Capture the cell that displays the provided text and extract its (X, Y) central coordinate. 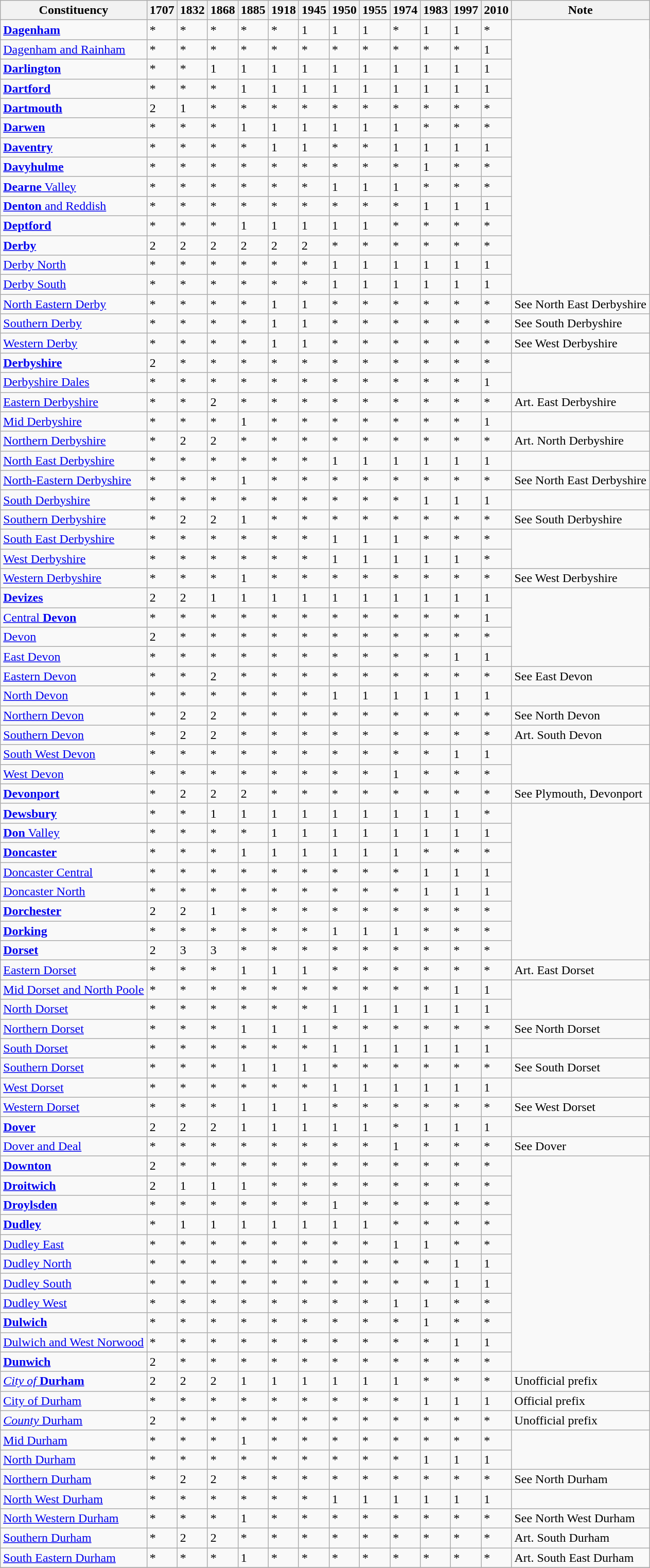
Devonport (74, 794)
Dagenham (74, 30)
Art. North Derbyshire (581, 441)
Derbyshire Dales (74, 382)
1983 (435, 10)
North Durham (74, 1459)
Mid Durham (74, 1440)
Derby North (74, 265)
Don Valley (74, 833)
South Dorset (74, 1048)
Mid Dorset and North Poole (74, 990)
Dudley West (74, 1303)
Official prefix (581, 1401)
See North Dorset (581, 1029)
Dudley South (74, 1283)
Darlington (74, 69)
1945 (314, 10)
Doncaster (74, 852)
Dover and Deal (74, 1146)
1918 (283, 10)
Doncaster Central (74, 872)
Daventry (74, 147)
Derby (74, 245)
Dorchester (74, 911)
Western Dorset (74, 1107)
Northern Dorset (74, 1029)
2010 (496, 10)
Dudley (74, 1225)
See Plymouth, Devonport (581, 794)
Eastern Devon (74, 676)
Doncaster North (74, 892)
Devon (74, 637)
Dunwich (74, 1362)
Dartmouth (74, 108)
1707 (162, 10)
Art. East Derbyshire (581, 402)
Constituency (74, 10)
1885 (253, 10)
North East Derbyshire (74, 461)
See North Devon (581, 715)
Northern Devon (74, 715)
North Western Durham (74, 1519)
Eastern Derbyshire (74, 402)
Dudley North (74, 1264)
See East Devon (581, 676)
Droylsden (74, 1205)
1997 (466, 10)
Art. South Durham (581, 1538)
Western Derbyshire (74, 578)
Devizes (74, 598)
Southern Devon (74, 735)
Deptford (74, 225)
Art. South East Durham (581, 1558)
Droitwich (74, 1185)
Dorking (74, 931)
Dagenham and Rainham (74, 49)
Southern Durham (74, 1538)
Dartford (74, 89)
Dewsbury (74, 813)
Mid Derbyshire (74, 421)
Central Devon (74, 618)
Northern Derbyshire (74, 441)
Eastern Dorset (74, 970)
See West Dorset (581, 1107)
Western Derby (74, 343)
Davyhulme (74, 167)
Dover (74, 1126)
South East Derbyshire (74, 539)
See North West Durham (581, 1519)
Northern Durham (74, 1479)
Dulwich (74, 1323)
West Devon (74, 774)
Darwen (74, 128)
North Dorset (74, 1009)
Dearne Valley (74, 186)
Derbyshire (74, 363)
West Dorset (74, 1087)
1955 (375, 10)
Southern Derbyshire (74, 519)
South Eastern Durham (74, 1558)
1974 (406, 10)
West Derbyshire (74, 558)
Dorset (74, 950)
Southern Dorset (74, 1068)
Note (581, 10)
Denton and Reddish (74, 206)
South West Devon (74, 754)
Art. South Devon (581, 735)
North Devon (74, 696)
See South Dorset (581, 1068)
Dulwich and West Norwood (74, 1342)
1832 (192, 10)
Art. East Dorset (581, 970)
Downton (74, 1166)
1868 (222, 10)
North-Eastern Derbyshire (74, 480)
Dudley East (74, 1244)
County Durham (74, 1420)
South Derbyshire (74, 500)
East Devon (74, 657)
Southern Derby (74, 324)
1950 (344, 10)
North West Durham (74, 1499)
See North Durham (581, 1479)
See Dover (581, 1146)
North Eastern Derby (74, 304)
Derby South (74, 285)
